Extract the (X, Y) coordinate from the center of the cell holding the provided text.  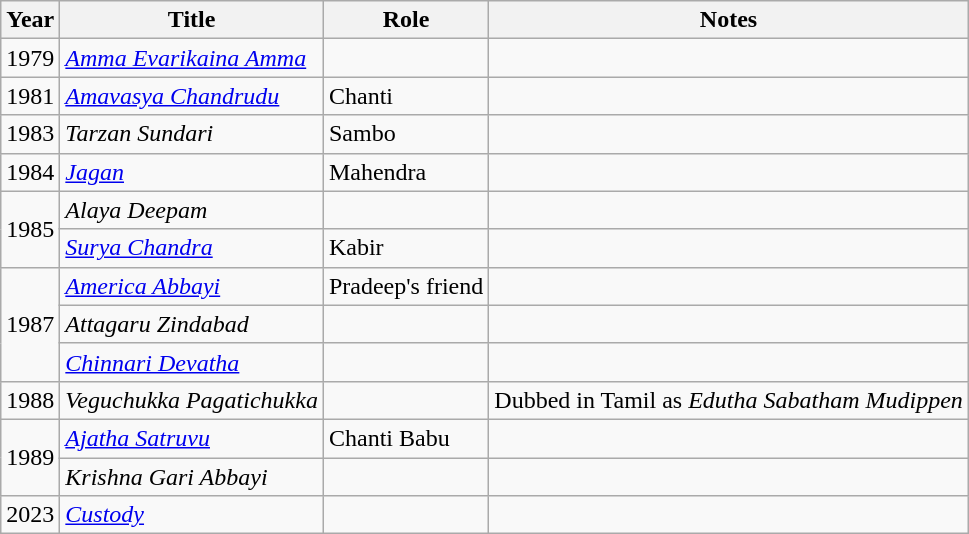
Notes (729, 20)
Krishna Gari Abbayi (192, 477)
Tarzan Sundari (192, 134)
Veguchukka Pagatichukka (192, 400)
Chinnari Devatha (192, 362)
Ajatha Satruvu (192, 438)
Jagan (192, 172)
America Abbayi (192, 286)
Amma Evarikaina Amma (192, 58)
Year (30, 20)
1984 (30, 172)
Alaya Deepam (192, 210)
Custody (192, 515)
Role (406, 20)
Chanti (406, 96)
1989 (30, 457)
1979 (30, 58)
1983 (30, 134)
1981 (30, 96)
1987 (30, 324)
Mahendra (406, 172)
Attagaru Zindabad (192, 324)
2023 (30, 515)
Title (192, 20)
Chanti Babu (406, 438)
1985 (30, 229)
Surya Chandra (192, 248)
1988 (30, 400)
Dubbed in Tamil as Edutha Sabatham Mudippen (729, 400)
Pradeep's friend (406, 286)
Amavasya Chandrudu (192, 96)
Kabir (406, 248)
Sambo (406, 134)
